Determine the (x, y) coordinate at the center of the cell enclosing the given text.  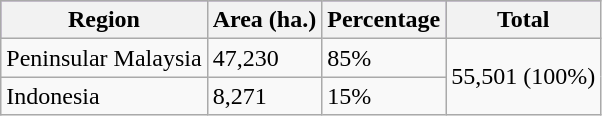
Total (524, 20)
8,271 (264, 96)
Peninsular Malaysia (104, 58)
55,501 (100%) (524, 77)
47,230 (264, 58)
85% (384, 58)
15% (384, 96)
Percentage (384, 20)
Area (ha.) (264, 20)
Indonesia (104, 96)
Region (104, 20)
